Locate the cell with the specified text and output its (x, y) center coordinate. 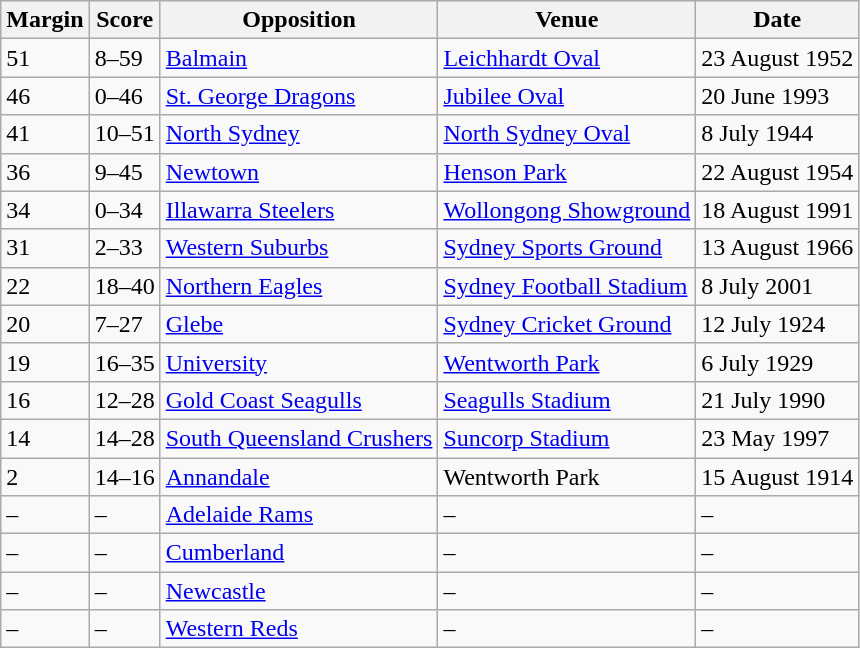
8 July 1944 (778, 134)
41 (45, 134)
15 August 1914 (778, 477)
Balmain (299, 58)
Date (778, 20)
Score (124, 20)
Margin (45, 20)
22 August 1954 (778, 172)
Jubilee Oval (567, 96)
13 August 1966 (778, 248)
St. George Dragons (299, 96)
2–33 (124, 248)
10–51 (124, 134)
46 (45, 96)
0–34 (124, 210)
Western Suburbs (299, 248)
Sydney Football Stadium (567, 286)
Newcastle (299, 591)
South Queensland Crushers (299, 438)
Illawarra Steelers (299, 210)
20 June 1993 (778, 96)
12 July 1924 (778, 324)
North Sydney Oval (567, 134)
University (299, 362)
Venue (567, 20)
9–45 (124, 172)
19 (45, 362)
Opposition (299, 20)
18–40 (124, 286)
7–27 (124, 324)
Sydney Sports Ground (567, 248)
Wollongong Showground (567, 210)
12–28 (124, 400)
36 (45, 172)
North Sydney (299, 134)
Northern Eagles (299, 286)
Cumberland (299, 553)
23 August 1952 (778, 58)
Adelaide Rams (299, 515)
Glebe (299, 324)
8 July 2001 (778, 286)
51 (45, 58)
8–59 (124, 58)
Suncorp Stadium (567, 438)
Western Reds (299, 629)
20 (45, 324)
31 (45, 248)
16 (45, 400)
18 August 1991 (778, 210)
Gold Coast Seagulls (299, 400)
34 (45, 210)
14 (45, 438)
Annandale (299, 477)
0–46 (124, 96)
Sydney Cricket Ground (567, 324)
14–28 (124, 438)
2 (45, 477)
21 July 1990 (778, 400)
Leichhardt Oval (567, 58)
Newtown (299, 172)
16–35 (124, 362)
6 July 1929 (778, 362)
23 May 1997 (778, 438)
Seagulls Stadium (567, 400)
22 (45, 286)
14–16 (124, 477)
Henson Park (567, 172)
